Detect which cell encompasses the target text, then output its (x, y) center coordinate. 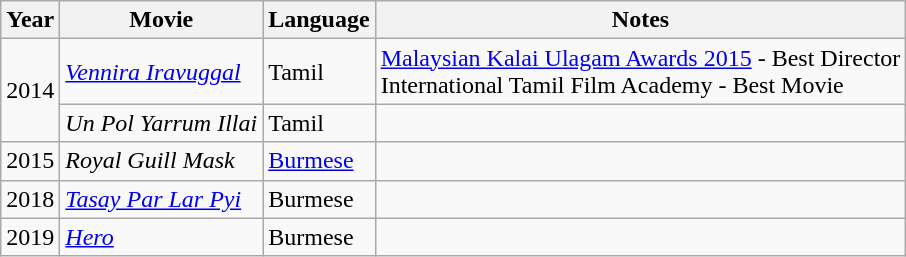
Movie (162, 20)
2018 (30, 199)
2014 (30, 90)
Notes (640, 20)
Language (319, 20)
Un Pol Yarrum Illai (162, 123)
Year (30, 20)
Vennira Iravuggal (162, 72)
Tasay Par Lar Pyi (162, 199)
2015 (30, 161)
Hero (162, 237)
Royal Guill Mask (162, 161)
2019 (30, 237)
Malaysian Kalai Ulagam Awards 2015 - Best Director International Tamil Film Academy - Best Movie (640, 72)
